Determine the (X, Y) coordinate at the center of the cell enclosing the given text.  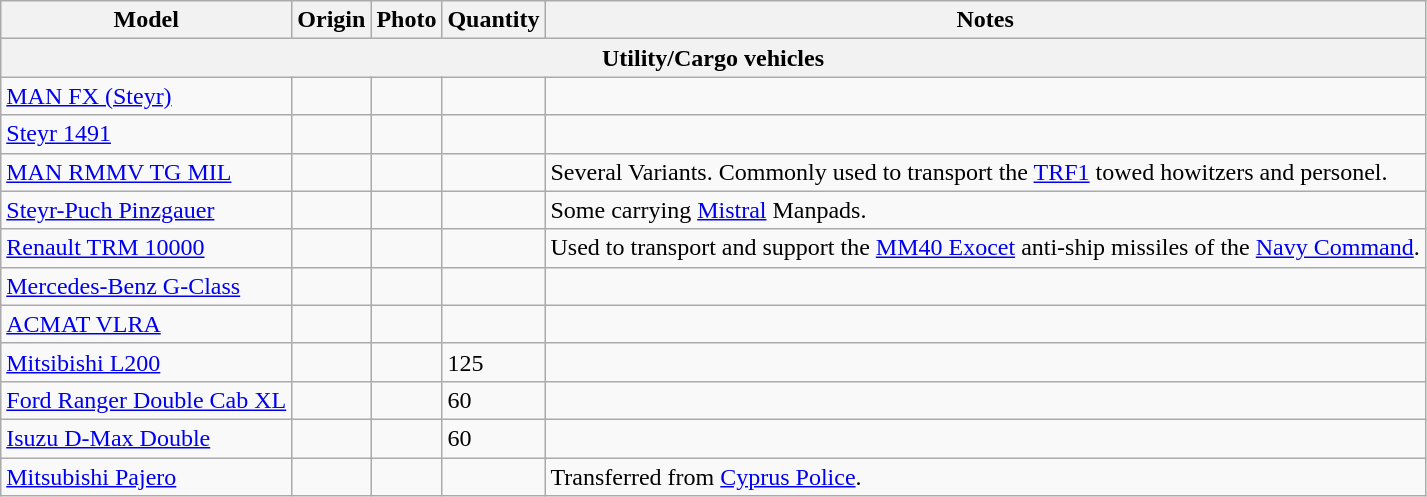
Origin (332, 20)
MAN RMMV TG MIL (146, 172)
ACMAT VLRA (146, 324)
Transferred from Cyprus Police. (985, 477)
Steyr-Puch Pinzgauer (146, 210)
Ford Ranger Double Cab XL (146, 400)
Model (146, 20)
MAN FX (Steyr) (146, 96)
Renault TRM 10000 (146, 248)
Photo (406, 20)
Several Variants. Commonly used to transport the TRF1 towed howitzers and personel. (985, 172)
125 (494, 362)
Notes (985, 20)
Mitsibishi L200 (146, 362)
Mitsubishi Pajero (146, 477)
Steyr 1491 (146, 134)
Used to transport and support the MM40 Exocet anti-ship missiles of the Navy Command. (985, 248)
Isuzu D-Max Double (146, 438)
Some carrying Mistral Manpads. (985, 210)
Quantity (494, 20)
Mercedes-Benz G-Class (146, 286)
Utility/Cargo vehicles (714, 58)
